Detect which cell encompasses the target text, then output its [X, Y] center coordinate. 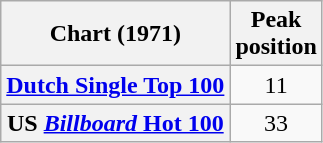
Dutch Single Top 100 [116, 85]
Peakposition [276, 34]
US Billboard Hot 100 [116, 123]
11 [276, 85]
Chart (1971) [116, 34]
33 [276, 123]
